Detect which cell encompasses the target text, then output its [x, y] center coordinate. 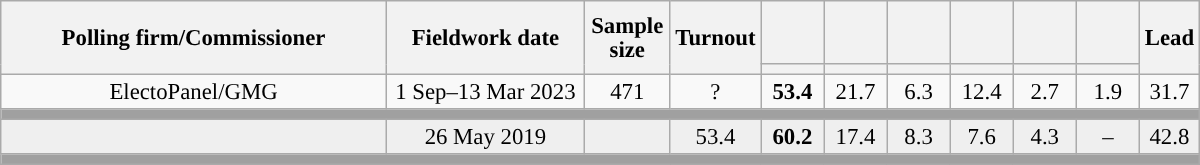
4.3 [1044, 138]
26 May 2019 [485, 138]
1 Sep–13 Mar 2023 [485, 92]
Lead [1169, 38]
21.7 [856, 92]
– [1108, 138]
? [716, 92]
31.7 [1169, 92]
12.4 [982, 92]
Fieldwork date [485, 38]
1.9 [1108, 92]
Sample size [627, 38]
42.8 [1169, 138]
Turnout [716, 38]
ElectoPanel/GMG [194, 92]
17.4 [856, 138]
60.2 [792, 138]
6.3 [918, 92]
Polling firm/Commissioner [194, 38]
7.6 [982, 138]
2.7 [1044, 92]
471 [627, 92]
8.3 [918, 138]
